Return the (X, Y) coordinate for the center point of the cell that contains the specified text.  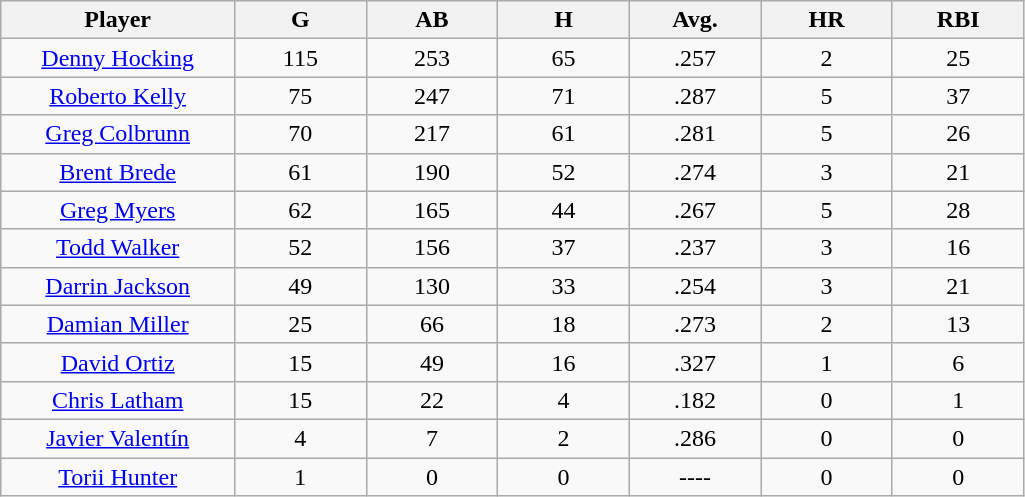
Chris Latham (118, 400)
Javier Valentín (118, 438)
130 (432, 286)
.182 (695, 400)
Roberto Kelly (118, 96)
156 (432, 248)
66 (432, 324)
Greg Colbrunn (118, 134)
H (564, 20)
33 (564, 286)
190 (432, 172)
Todd Walker (118, 248)
26 (958, 134)
HR (827, 20)
.267 (695, 210)
28 (958, 210)
Brent Brede (118, 172)
217 (432, 134)
.237 (695, 248)
62 (301, 210)
65 (564, 58)
22 (432, 400)
Torii Hunter (118, 477)
253 (432, 58)
---- (695, 477)
.254 (695, 286)
Darrin Jackson (118, 286)
13 (958, 324)
Denny Hocking (118, 58)
.287 (695, 96)
.286 (695, 438)
115 (301, 58)
.274 (695, 172)
70 (301, 134)
44 (564, 210)
AB (432, 20)
7 (432, 438)
71 (564, 96)
165 (432, 210)
Player (118, 20)
247 (432, 96)
.273 (695, 324)
RBI (958, 20)
Avg. (695, 20)
.281 (695, 134)
David Ortiz (118, 362)
75 (301, 96)
18 (564, 324)
.327 (695, 362)
Damian Miller (118, 324)
.257 (695, 58)
Greg Myers (118, 210)
6 (958, 362)
G (301, 20)
